Find where the given text appears and provide that cell's center as [x, y] coordinate. 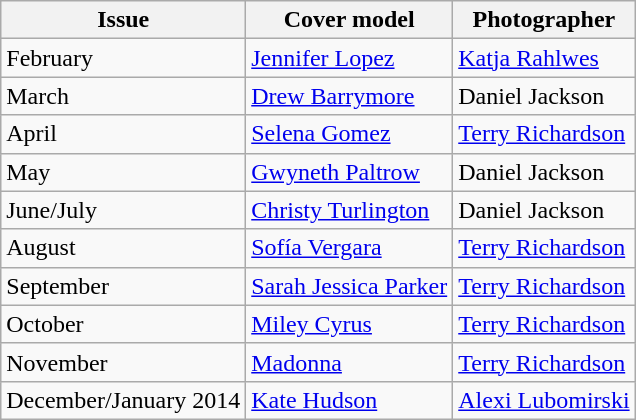
Gwyneth Paltrow [350, 172]
Kate Hudson [350, 400]
December/January 2014 [124, 400]
Miley Cyrus [350, 324]
November [124, 362]
August [124, 248]
Jennifer Lopez [350, 58]
Madonna [350, 362]
Alexi Lubomirski [544, 400]
Christy Turlington [350, 210]
Cover model [350, 20]
Sarah Jessica Parker [350, 286]
June/July [124, 210]
May [124, 172]
Katja Rahlwes [544, 58]
February [124, 58]
Selena Gomez [350, 134]
October [124, 324]
Sofía Vergara [350, 248]
April [124, 134]
Issue [124, 20]
March [124, 96]
Drew Barrymore [350, 96]
September [124, 286]
Photographer [544, 20]
